Identify which cell holds the provided text, then report its (X, Y) central coordinate. 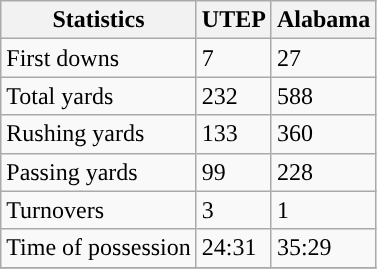
First downs (99, 58)
24:31 (234, 248)
Turnovers (99, 210)
99 (234, 172)
228 (323, 172)
7 (234, 58)
1 (323, 210)
27 (323, 58)
360 (323, 134)
Total yards (99, 96)
Passing yards (99, 172)
232 (234, 96)
Statistics (99, 20)
Rushing yards (99, 134)
35:29 (323, 248)
Time of possession (99, 248)
Alabama (323, 20)
133 (234, 134)
588 (323, 96)
UTEP (234, 20)
3 (234, 210)
